Locate the cell with the specified text and output its [X, Y] center coordinate. 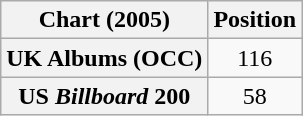
116 [255, 58]
Position [255, 20]
UK Albums (OCC) [104, 58]
58 [255, 96]
Chart (2005) [104, 20]
US Billboard 200 [104, 96]
